Scan for the cell matching the given text and deliver its (X, Y) coordinate at center. 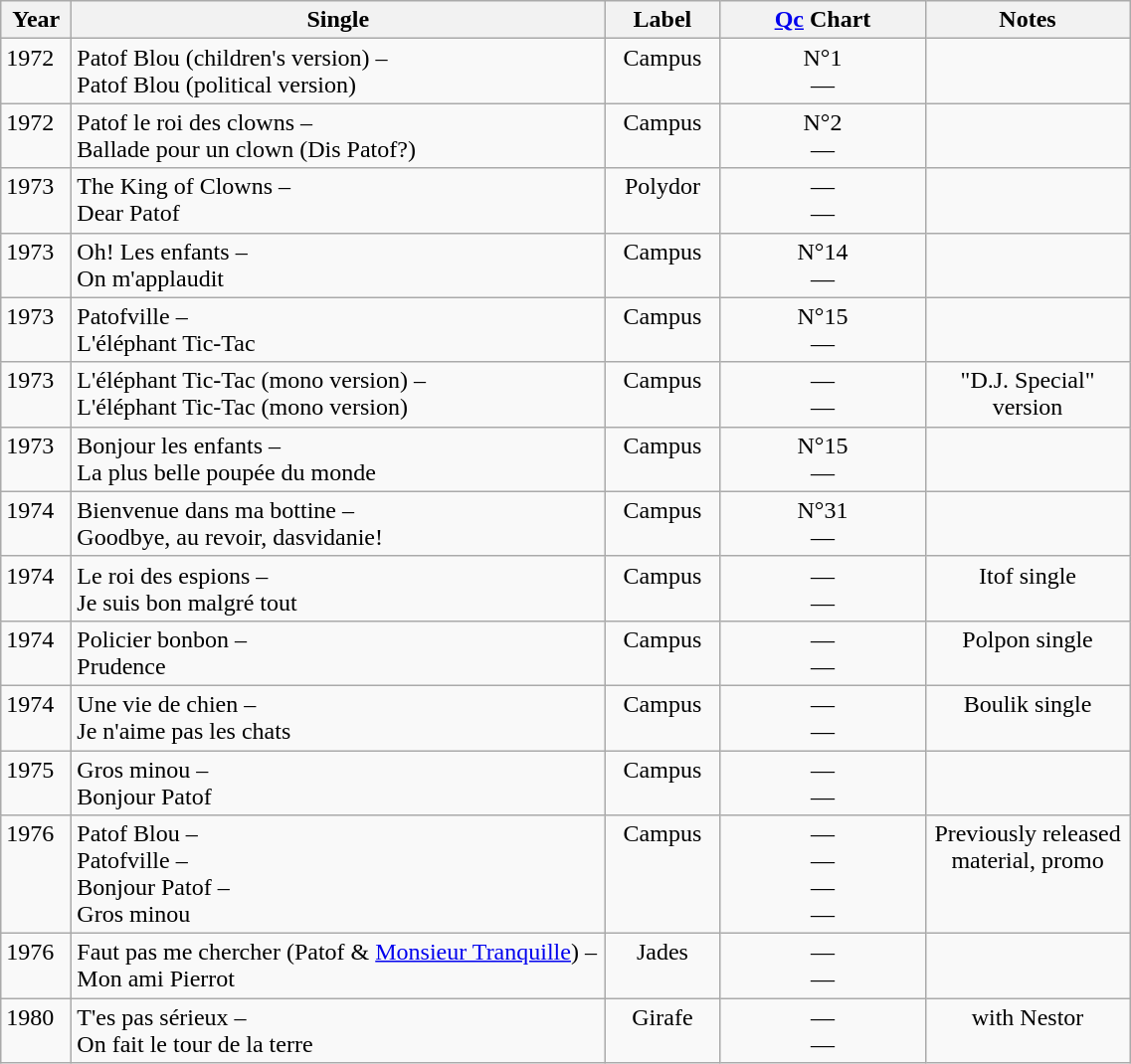
N°2— (823, 135)
N°31— (823, 523)
1975 (36, 782)
N°1— (823, 72)
Faut pas me chercher (Patof & Monsieur Tranquille) –Mon ami Pierrot (338, 967)
1980 (36, 1030)
Qc Chart (823, 20)
L'éléphant Tic-Tac (mono version) –L'éléphant Tic-Tac (mono version) (338, 394)
Girafe (662, 1030)
Patof Blou –Patofville –Bonjour Patof –Gros minou (338, 875)
Une vie de chien –Je n'aime pas les chats (338, 718)
with Nestor (1028, 1030)
Label (662, 20)
Notes (1028, 20)
Single (338, 20)
Policier bonbon –Prudence (338, 652)
Oh! Les enfants –On m'applaudit (338, 265)
Year (36, 20)
Le roi des espions –Je suis bon malgré tout (338, 589)
Polpon single (1028, 652)
Polydor (662, 201)
Previously released material, promo (1028, 875)
———— (823, 875)
Patof Blou (children's version) –Patof Blou (political version) (338, 72)
Boulik single (1028, 718)
The King of Clowns –Dear Patof (338, 201)
Gros minou –Bonjour Patof (338, 782)
T'es pas sérieux –On fait le tour de la terre (338, 1030)
Itof single (1028, 589)
Patof le roi des clowns –Ballade pour un clown (Dis Patof?) (338, 135)
"D.J. Special" version (1028, 394)
Patofville –L'éléphant Tic-Tac (338, 330)
Bienvenue dans ma bottine –Goodbye, au revoir, dasvidanie! (338, 523)
N°14— (823, 265)
Jades (662, 967)
Bonjour les enfants –La plus belle poupée du monde (338, 459)
